Pinpoint the cell where the given text exists, returning its [x, y] midpoint coordinate. 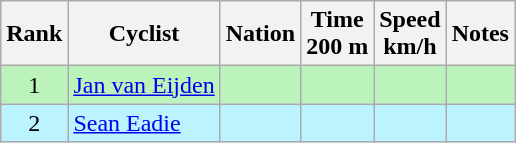
Jan van Eijden [144, 85]
1 [34, 85]
Cyclist [144, 34]
Notes [480, 34]
Speedkm/h [410, 34]
Rank [34, 34]
Nation [260, 34]
Sean Eadie [144, 123]
Time200 m [338, 34]
2 [34, 123]
